Provide the [x, y] coordinate of the cell's center where the given text is located.  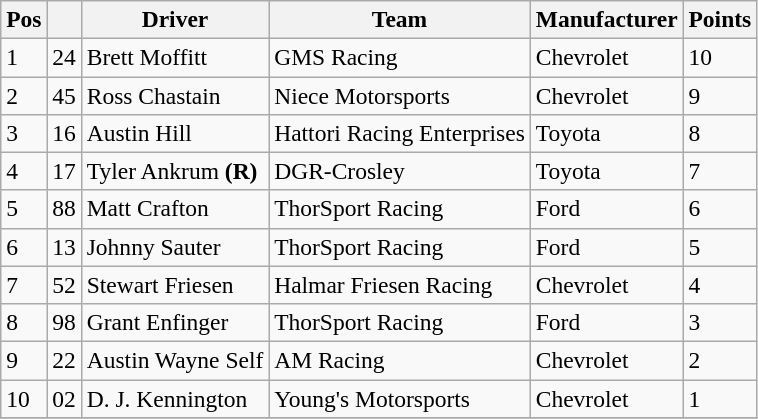
17 [64, 171]
Driver [174, 19]
Matt Crafton [174, 209]
AM Racing [400, 360]
Pos [24, 19]
24 [64, 57]
16 [64, 133]
88 [64, 209]
GMS Racing [400, 57]
Points [720, 19]
Johnny Sauter [174, 247]
Manufacturer [606, 19]
Brett Moffitt [174, 57]
13 [64, 247]
Halmar Friesen Racing [400, 285]
02 [64, 398]
Austin Wayne Self [174, 360]
Austin Hill [174, 133]
45 [64, 95]
DGR-Crosley [400, 171]
Ross Chastain [174, 95]
D. J. Kennington [174, 398]
Grant Enfinger [174, 322]
Team [400, 19]
22 [64, 360]
Tyler Ankrum (R) [174, 171]
Stewart Friesen [174, 285]
Young's Motorsports [400, 398]
Hattori Racing Enterprises [400, 133]
98 [64, 322]
52 [64, 285]
Niece Motorsports [400, 95]
